Provide the (x, y) coordinate of the cell's center where the given text is located.  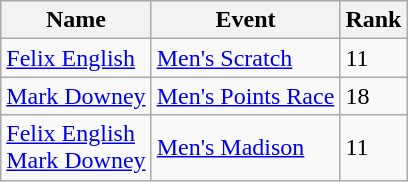
Rank (374, 20)
Felix English (76, 58)
Men's Points Race (246, 96)
Event (246, 20)
Mark Downey (76, 96)
Men's Madison (246, 148)
Name (76, 20)
Men's Scratch (246, 58)
Felix EnglishMark Downey (76, 148)
18 (374, 96)
